From the cell containing the given text, extract its center point as (X, Y) coordinate. 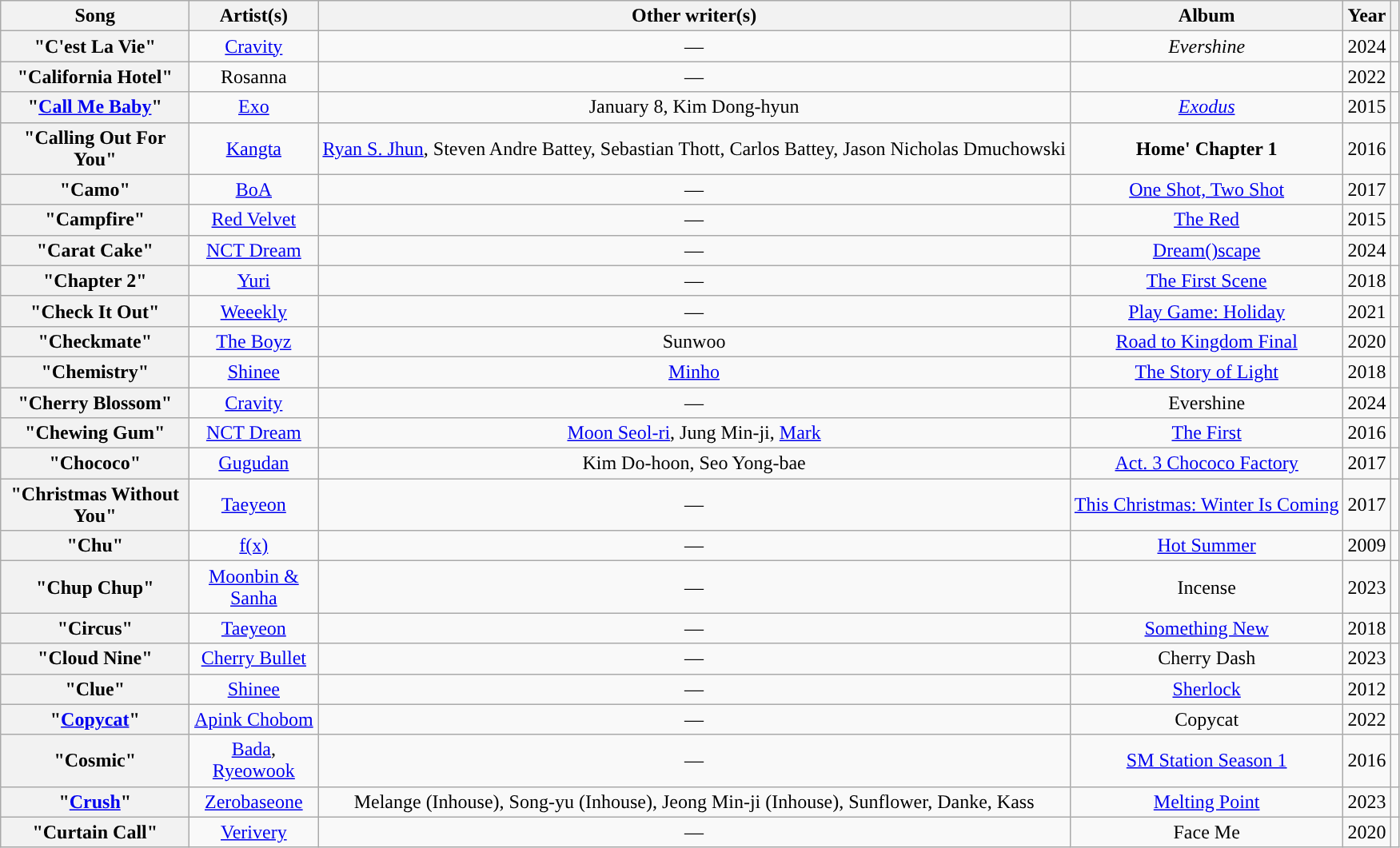
f(x) (254, 546)
"Chococo" (95, 464)
Minho (694, 372)
"Crush" (95, 802)
"Chup Chup" (95, 587)
The First (1207, 433)
Sunwoo (694, 341)
Something New (1207, 628)
"Cloud Nine" (95, 659)
"Camo" (95, 189)
"Carat Cake" (95, 250)
Cherry Bullet (254, 659)
Play Game: Holiday (1207, 311)
Rosanna (254, 77)
Gugudan (254, 464)
BoA (254, 189)
Yuri (254, 281)
Moonbin & Sanha (254, 587)
Artist(s) (254, 16)
The Boyz (254, 341)
Song (95, 16)
Red Velvet (254, 220)
The Red (1207, 220)
"Clue" (95, 689)
Home' Chapter 1 (1207, 149)
The First Scene (1207, 281)
"Chewing Gum" (95, 433)
January 8, Kim Dong-hyun (694, 107)
"California Hotel" (95, 77)
Incense (1207, 587)
One Shot, Two Shot (1207, 189)
"Curtain Call" (95, 832)
Bada, Ryeowook (254, 761)
Exo (254, 107)
2021 (1367, 311)
"Cherry Blossom" (95, 402)
This Christmas: Winter Is Coming (1207, 505)
Weeekly (254, 311)
2009 (1367, 546)
"Checkmate" (95, 341)
Copycat (1207, 719)
Face Me (1207, 832)
Verivery (254, 832)
Road to Kingdom Final (1207, 341)
Melting Point (1207, 802)
"Christmas Without You" (95, 505)
"Calling Out For You" (95, 149)
Kangta (254, 149)
Moon Seol-ri, Jung Min-ji, Mark (694, 433)
Ryan S. Jhun, Steven Andre Battey, Sebastian Thott, Carlos Battey, Jason Nicholas Dmuchowski (694, 149)
Apink Chobom (254, 719)
SM Station Season 1 (1207, 761)
2012 (1367, 689)
Exodus (1207, 107)
Other writer(s) (694, 16)
"Chu" (95, 546)
The Story of Light (1207, 372)
"Chapter 2" (95, 281)
"Chemistry" (95, 372)
"Circus" (95, 628)
Zerobaseone (254, 802)
Sherlock (1207, 689)
"Cosmic" (95, 761)
"Call Me Baby" (95, 107)
Hot Summer (1207, 546)
Dream()scape (1207, 250)
"Check It Out" (95, 311)
"C'est La Vie" (95, 46)
Kim Do-hoon, Seo Yong-bae (694, 464)
Year (1367, 16)
Cherry Dash (1207, 659)
Act. 3 Chococo Factory (1207, 464)
Album (1207, 16)
"Copycat" (95, 719)
Melange (Inhouse), Song-yu (Inhouse), Jeong Min-ji (Inhouse), Sunflower, Danke, Kass (694, 802)
"Campfire" (95, 220)
